Scan for the cell matching the given text and deliver its (X, Y) coordinate at center. 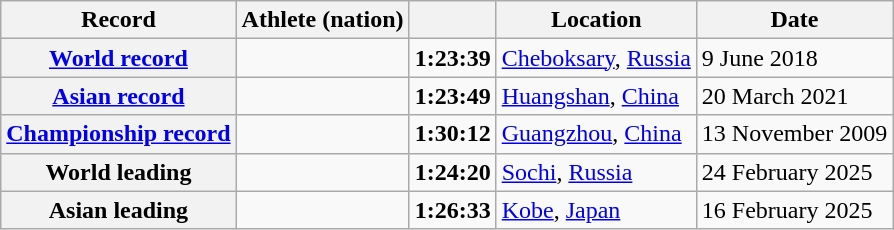
World record (118, 58)
Date (794, 20)
Sochi, Russia (596, 172)
Kobe, Japan (596, 210)
Guangzhou, China (596, 134)
1:23:39 (452, 58)
Asian leading (118, 210)
Athlete (nation) (322, 20)
1:24:20 (452, 172)
24 February 2025 (794, 172)
Record (118, 20)
Huangshan, China (596, 96)
Asian record (118, 96)
Cheboksary, Russia (596, 58)
Championship record (118, 134)
16 February 2025 (794, 210)
World leading (118, 172)
Location (596, 20)
1:30:12 (452, 134)
20 March 2021 (794, 96)
1:23:49 (452, 96)
13 November 2009 (794, 134)
9 June 2018 (794, 58)
1:26:33 (452, 210)
